Determine the [X, Y] coordinate at the center of the cell enclosing the given text.  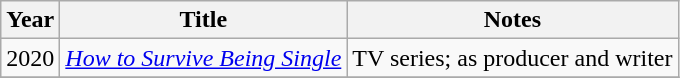
TV series; as producer and writer [512, 58]
Year [30, 20]
Notes [512, 20]
How to Survive Being Single [204, 58]
Title [204, 20]
2020 [30, 58]
